Pinpoint the cell where the given text exists, returning its [x, y] midpoint coordinate. 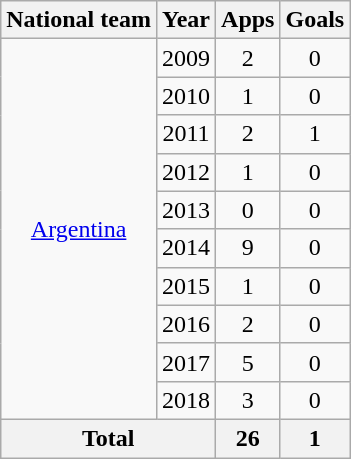
National team [79, 20]
2016 [186, 324]
2017 [186, 362]
2011 [186, 134]
3 [248, 400]
2015 [186, 286]
2014 [186, 248]
5 [248, 362]
26 [248, 438]
2012 [186, 172]
2010 [186, 96]
9 [248, 248]
Apps [248, 20]
Goals [315, 20]
2018 [186, 400]
Total [108, 438]
2009 [186, 58]
2013 [186, 210]
Argentina [79, 230]
Year [186, 20]
